For the text-containing cell, return its midpoint in (x, y) coordinate format. 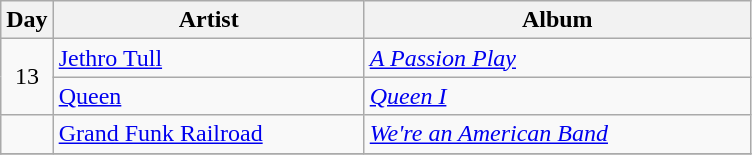
Queen I (557, 96)
Grand Funk Railroad (208, 134)
Artist (208, 20)
Album (557, 20)
Day (27, 20)
Jethro Tull (208, 58)
A Passion Play (557, 58)
We're an American Band (557, 134)
Queen (208, 96)
13 (27, 77)
